Determine the (X, Y) coordinate at the center of the cell enclosing the given text.  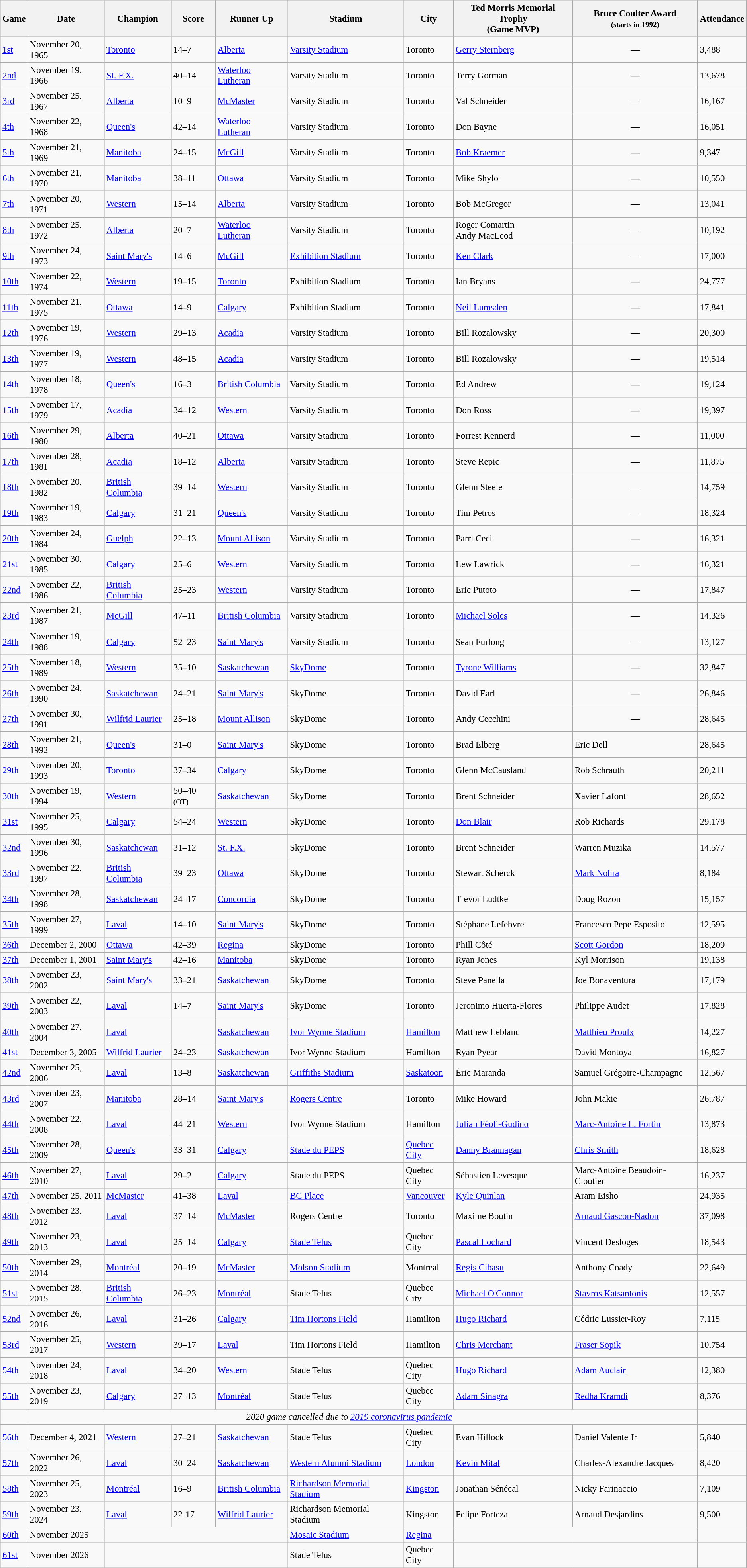
35–10 (194, 668)
31–12 (194, 848)
8,376 (722, 1397)
11,875 (722, 461)
Aram Eisho (635, 1196)
Ryan Jones (513, 960)
24–15 (194, 153)
Concordia (252, 899)
29th (14, 770)
November 21, 1970 (66, 178)
Guelph (138, 539)
David Montoya (635, 1052)
24–23 (194, 1052)
48th (14, 1216)
9,500 (722, 1515)
Doug Rozon (635, 899)
Saskatoon (429, 1072)
Rob Schrauth (635, 770)
Forrest Kennerd (513, 436)
Philippe Audet (635, 1006)
34th (14, 899)
18,209 (722, 945)
Maxime Boutin (513, 1216)
Stéphane Lefebvre (513, 925)
14,227 (722, 1032)
10th (14, 281)
November 25, 2023 (66, 1488)
9th (14, 256)
Andy Cecchini (513, 719)
Nicky Farinaccio (635, 1488)
13,678 (722, 76)
Ian Bryans (513, 281)
Ed Andrew (513, 384)
Felipe Forteza (513, 1515)
November 25, 1967 (66, 101)
Arnaud Gascon-Nadon (635, 1216)
56th (14, 1437)
Pascal Lochard (513, 1242)
30th (14, 796)
November 21, 1992 (66, 745)
16–9 (194, 1488)
Don Blair (513, 821)
November 24, 2018 (66, 1370)
31st (14, 821)
November 2026 (66, 1555)
26,787 (722, 1098)
Roger ComartinAndy MacLeod (513, 230)
Gerry Sternberg (513, 50)
5th (14, 153)
18th (14, 488)
19,397 (722, 410)
November 23, 2012 (66, 1216)
Don Ross (513, 410)
31–0 (194, 745)
Joe Bonaventura (635, 980)
19,138 (722, 960)
Don Bayne (513, 127)
November 30, 1996 (66, 848)
46th (14, 1175)
22–13 (194, 539)
Francesco Pepe Esposito (635, 925)
24–21 (194, 693)
16,827 (722, 1052)
29,178 (722, 821)
25–14 (194, 1242)
17,179 (722, 980)
27–13 (194, 1397)
28th (14, 745)
November 22, 2008 (66, 1124)
10,550 (722, 178)
November 30, 1991 (66, 719)
Ken Clark (513, 256)
26,846 (722, 693)
17,828 (722, 1006)
November 28, 2015 (66, 1293)
12,567 (722, 1072)
Marc-Antoine L. Fortin (635, 1124)
13–8 (194, 1072)
13,041 (722, 204)
Julian Féoli-Gudino (513, 1124)
24,935 (722, 1196)
Mike Shylo (513, 178)
November 19, 1988 (66, 641)
37–34 (194, 770)
Parri Ceci (513, 539)
54th (14, 1370)
November 23, 2007 (66, 1098)
Kevin Mital (513, 1463)
10,192 (722, 230)
36th (14, 945)
39–17 (194, 1345)
Bruce Coulter Award(starts in 1992) (635, 19)
4th (14, 127)
November 19, 1983 (66, 513)
32nd (14, 848)
19–15 (194, 281)
November 26, 2022 (66, 1463)
Charles-Alexandre Jacques (635, 1463)
20th (14, 539)
11th (14, 307)
November 19, 1977 (66, 359)
Tim Petros (513, 513)
51st (14, 1293)
Griffiths Stadium (346, 1072)
15th (14, 410)
Matthieu Proulx (635, 1032)
Western Alumni Stadium (346, 1463)
Michael Soles (513, 616)
42–16 (194, 960)
31–21 (194, 513)
6th (14, 178)
37,098 (722, 1216)
November 25, 1972 (66, 230)
Runner Up (252, 19)
November 2025 (66, 1535)
November 23, 2019 (66, 1397)
Steve Repic (513, 461)
42nd (14, 1072)
24–17 (194, 899)
Jeronimo Huerta-Flores (513, 1006)
Date (66, 19)
13th (14, 359)
Danny Brannagan (513, 1150)
November 28, 2009 (66, 1150)
Kyl Morrison (635, 960)
34–12 (194, 410)
November 23, 2013 (66, 1242)
17,841 (722, 307)
November 29, 2014 (66, 1268)
Tyrone Williams (513, 668)
Ryan Pyear (513, 1052)
12th (14, 333)
Neil Lumsden (513, 307)
18,628 (722, 1150)
November 28, 1998 (66, 899)
November 29, 1980 (66, 436)
Regis Cibasu (513, 1268)
November 28, 1981 (66, 461)
41st (14, 1052)
Xavier Lafont (635, 796)
27th (14, 719)
Michael O'Connor (513, 1293)
10,754 (722, 1345)
November 30, 1985 (66, 564)
25–18 (194, 719)
Daniel Valente Jr (635, 1437)
Chris Merchant (513, 1345)
December 3, 2005 (66, 1052)
Champion (138, 19)
November 21, 1969 (66, 153)
50–40 (OT) (194, 796)
18,324 (722, 513)
Mike Howard (513, 1098)
47th (14, 1196)
29–13 (194, 333)
24th (14, 641)
47–11 (194, 616)
59th (14, 1515)
November 22, 1997 (66, 873)
November 21, 1987 (66, 616)
Score (194, 19)
Warren Muzika (635, 848)
November 22, 1974 (66, 281)
Adam Auclair (635, 1370)
November 19, 1966 (66, 76)
7,109 (722, 1488)
10–9 (194, 101)
43rd (14, 1098)
November 18, 1978 (66, 384)
Matthew Leblanc (513, 1032)
December 1, 2001 (66, 960)
30–24 (194, 1463)
Adam Sinagra (513, 1397)
November 24, 1990 (66, 693)
Rob Richards (635, 821)
20–19 (194, 1268)
44th (14, 1124)
November 19, 1976 (66, 333)
40th (14, 1032)
38th (14, 980)
November 25, 1995 (66, 821)
33–21 (194, 980)
Terry Gorman (513, 76)
28–14 (194, 1098)
23rd (14, 616)
Eric Putoto (513, 590)
City (429, 19)
48–15 (194, 359)
42–14 (194, 127)
Game (14, 19)
50th (14, 1268)
58th (14, 1488)
20,211 (722, 770)
34–20 (194, 1370)
61st (14, 1555)
17th (14, 461)
Stavros Katsantonis (635, 1293)
22nd (14, 590)
15–14 (194, 204)
Kyle Quinlan (513, 1196)
John Makie (635, 1098)
32,847 (722, 668)
Sébastien Levesque (513, 1175)
18,543 (722, 1242)
39–23 (194, 873)
60th (14, 1535)
40–21 (194, 436)
Mark Nohra (635, 873)
19,514 (722, 359)
40–14 (194, 76)
Jonathan Sénécal (513, 1488)
BC Place (346, 1196)
20,300 (722, 333)
21st (14, 564)
November 18, 1989 (66, 668)
14,326 (722, 616)
37th (14, 960)
Cédric Lussier-Roy (635, 1319)
27–21 (194, 1437)
Eric Dell (635, 745)
18–12 (194, 461)
Stadium (346, 19)
Val Schneider (513, 101)
39th (14, 1006)
November 26, 2016 (66, 1319)
16th (14, 436)
Scott Gordon (635, 945)
17,847 (722, 590)
November 22, 2003 (66, 1006)
Bob McGregor (513, 204)
13,873 (722, 1124)
29–2 (194, 1175)
David Earl (513, 693)
9,347 (722, 153)
22,649 (722, 1268)
24,777 (722, 281)
14–6 (194, 256)
16,237 (722, 1175)
52–23 (194, 641)
Stewart Scherck (513, 873)
35th (14, 925)
November 22, 1968 (66, 127)
41–38 (194, 1196)
15,157 (722, 899)
Brad Elberg (513, 745)
Glenn McCausland (513, 770)
Fraser Sopik (635, 1345)
54–24 (194, 821)
3,488 (722, 50)
November 25, 2006 (66, 1072)
39–14 (194, 488)
November 25, 2011 (66, 1196)
Sean Furlong (513, 641)
7th (14, 204)
17,000 (722, 256)
53rd (14, 1345)
Phill Côté (513, 945)
Glenn Steele (513, 488)
38–11 (194, 178)
44–21 (194, 1124)
49th (14, 1242)
12,380 (722, 1370)
13,127 (722, 641)
Montreal (429, 1268)
8,184 (722, 873)
December 2, 2000 (66, 945)
November 23, 2002 (66, 980)
55th (14, 1397)
12,595 (722, 925)
19th (14, 513)
Éric Maranda (513, 1072)
52nd (14, 1319)
Ted Morris Memorial Trophy(Game MVP) (513, 19)
Mosaic Stadium (346, 1535)
16,051 (722, 127)
Chris Smith (635, 1150)
November 20, 1993 (66, 770)
November 27, 1999 (66, 925)
26th (14, 693)
November 22, 1986 (66, 590)
14,577 (722, 848)
December 4, 2021 (66, 1437)
14–9 (194, 307)
Samuel Grégoire-Champagne (635, 1072)
November 20, 1982 (66, 488)
33–31 (194, 1150)
November 21, 1975 (66, 307)
2nd (14, 76)
45th (14, 1150)
Redha Kramdi (635, 1397)
Vancouver (429, 1196)
26–23 (194, 1293)
Arnaud Desjardins (635, 1515)
25–23 (194, 590)
3rd (14, 101)
14–10 (194, 925)
22-17 (194, 1515)
20–7 (194, 230)
November 24, 1973 (66, 256)
November 19, 1994 (66, 796)
Marc-Antoine Beaudoin-Cloutier (635, 1175)
November 20, 1965 (66, 50)
33rd (14, 873)
Molson Stadium (346, 1268)
November 25, 2017 (66, 1345)
11,000 (722, 436)
12,557 (722, 1293)
7,115 (722, 1319)
31–26 (194, 1319)
Bob Kraemer (513, 153)
8,420 (722, 1463)
16–3 (194, 384)
19,124 (722, 384)
Anthony Coady (635, 1268)
London (429, 1463)
42–39 (194, 945)
November 27, 2010 (66, 1175)
2020 game cancelled due to 2019 coronavirus pandemic (349, 1417)
14th (14, 384)
November 23, 2024 (66, 1515)
Attendance (722, 19)
November 27, 2004 (66, 1032)
28,652 (722, 796)
25–6 (194, 564)
8th (14, 230)
Steve Panella (513, 980)
Trevor Ludtke (513, 899)
Evan Hillock (513, 1437)
1st (14, 50)
November 17, 1979 (66, 410)
November 24, 1984 (66, 539)
November 20, 1971 (66, 204)
Lew Lawrick (513, 564)
25th (14, 668)
14,759 (722, 488)
Vincent Desloges (635, 1242)
16,167 (722, 101)
37–14 (194, 1216)
57th (14, 1463)
5,840 (722, 1437)
